Locate the cell with the specified text and output its [X, Y] center coordinate. 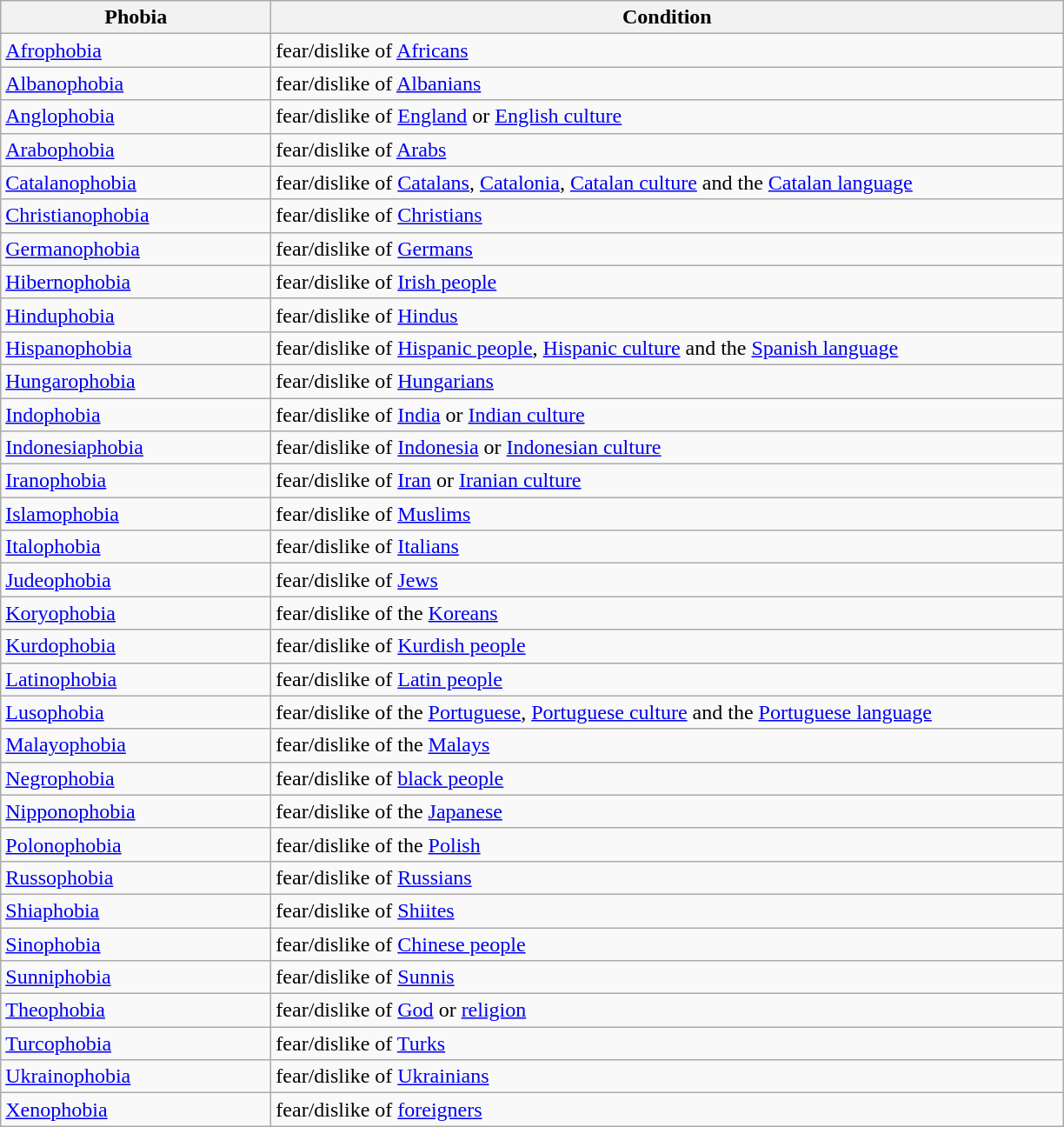
fear/dislike of Kurdish people [668, 646]
fear/dislike of Albanians [668, 83]
fear/dislike of India or Indian culture [668, 415]
Sinophobia [136, 944]
fear/dislike of the Koreans [668, 613]
fear/dislike of Hindus [668, 315]
Hungarophobia [136, 381]
Germanophobia [136, 249]
fear/dislike of the Malays [668, 745]
fear/dislike of Germans [668, 249]
Judeophobia [136, 580]
Indonesiaphobia [136, 448]
fear/dislike of Hungarians [668, 381]
fear/dislike of Turks [668, 1044]
fear/dislike of Arabs [668, 150]
fear/dislike of Sunnis [668, 977]
fear/dislike of Africans [668, 50]
Lusophobia [136, 712]
Nipponophobia [136, 811]
Russophobia [136, 877]
Afrophobia [136, 50]
fear/dislike of Chinese people [668, 944]
Ukrainophobia [136, 1077]
Indophobia [136, 415]
fear/dislike of foreigners [668, 1110]
Sunniphobia [136, 977]
fear/dislike of the Portuguese, Portuguese culture and the Portuguese language [668, 712]
Italophobia [136, 547]
Kurdophobia [136, 646]
Christianophobia [136, 216]
Xenophobia [136, 1110]
Malayophobia [136, 745]
fear/dislike of England or English culture [668, 117]
fear/dislike of Russians [668, 877]
fear/dislike of the Japanese [668, 811]
fear/dislike of Irish people [668, 282]
Anglophobia [136, 117]
Catalanophobia [136, 183]
Koryophobia [136, 613]
fear/dislike of Shiites [668, 910]
Hinduphobia [136, 315]
fear/dislike of Latin people [668, 679]
Hibernophobia [136, 282]
Hispanophobia [136, 348]
Shiaphobia [136, 910]
Phobia [136, 17]
Negrophobia [136, 778]
Arabophobia [136, 150]
fear/dislike of black people [668, 778]
Turcophobia [136, 1044]
fear/dislike of Italians [668, 547]
fear/dislike of Jews [668, 580]
fear/dislike of Catalans, Catalonia, Catalan culture and the Catalan language [668, 183]
fear/dislike of Muslims [668, 514]
Iranophobia [136, 481]
Latinophobia [136, 679]
fear/dislike of Christians [668, 216]
fear/dislike of the Polish [668, 844]
Polonophobia [136, 844]
Islamophobia [136, 514]
fear/dislike of Hispanic people, Hispanic culture and the Spanish language [668, 348]
fear/dislike of God or religion [668, 1010]
Condition [668, 17]
fear/dislike of Indonesia or Indonesian culture [668, 448]
fear/dislike of Ukrainians [668, 1077]
Theophobia [136, 1010]
fear/dislike of Iran or Iranian culture [668, 481]
Albanophobia [136, 83]
